Determine the [X, Y] coordinate at the center of the cell enclosing the given text.  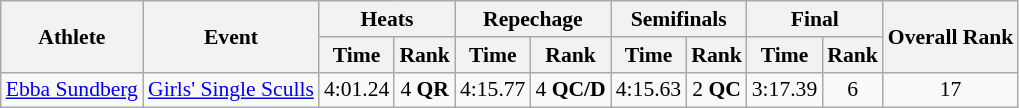
17 [950, 90]
4 QC/D [570, 90]
3:17.39 [784, 90]
Athlete [72, 36]
2 QC [716, 90]
Overall Rank [950, 36]
Final [815, 19]
Repechage [533, 19]
4:01.24 [356, 90]
4:15.63 [648, 90]
Girls' Single Sculls [231, 90]
Semifinals [679, 19]
Ebba Sundberg [72, 90]
6 [852, 90]
Heats [387, 19]
4:15.77 [492, 90]
4 QR [424, 90]
Event [231, 36]
